Pinpoint the cell where the given text exists, returning its (x, y) midpoint coordinate. 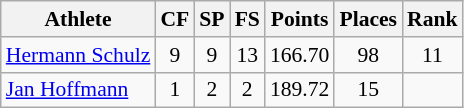
189.72 (300, 90)
SP (212, 19)
15 (368, 90)
Points (300, 19)
98 (368, 55)
Rank (432, 19)
Places (368, 19)
166.70 (300, 55)
CF (174, 19)
Hermann Schulz (78, 55)
13 (248, 55)
FS (248, 19)
11 (432, 55)
Jan Hoffmann (78, 90)
1 (174, 90)
Athlete (78, 19)
